Locate the cell with the specified text and output its (x, y) center coordinate. 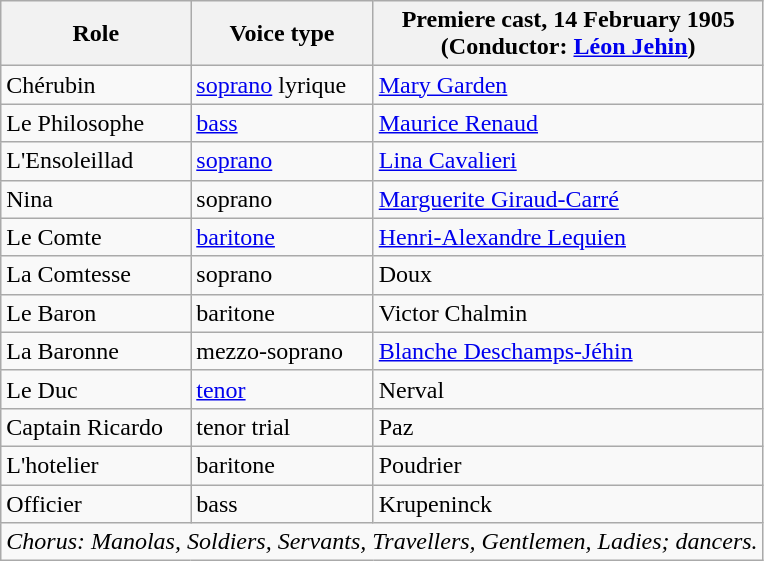
Krupeninck (568, 503)
Marguerite Giraud-Carré (568, 199)
Blanche Deschamps-Jéhin (568, 351)
Paz (568, 427)
Nina (96, 199)
Nerval (568, 389)
L'Ensoleillad (96, 161)
tenor (282, 389)
Chérubin (96, 85)
Role (96, 34)
Chorus: Manolas, Soldiers, Servants, Travellers, Gentlemen, Ladies; dancers. (382, 542)
Le Comte (96, 237)
Officier (96, 503)
Le Baron (96, 313)
mezzo-soprano (282, 351)
Premiere cast, 14 February 1905(Conductor: Léon Jehin) (568, 34)
Captain Ricardo (96, 427)
Henri-Alexandre Lequien (568, 237)
Le Duc (96, 389)
Doux (568, 275)
Lina Cavalieri (568, 161)
La Baronne (96, 351)
Maurice Renaud (568, 123)
soprano lyrique (282, 85)
La Comtesse (96, 275)
tenor trial (282, 427)
Victor Chalmin (568, 313)
Le Philosophe (96, 123)
L'hotelier (96, 465)
Poudrier (568, 465)
Mary Garden (568, 85)
Voice type (282, 34)
